Detect which cell encompasses the target text, then output its [X, Y] center coordinate. 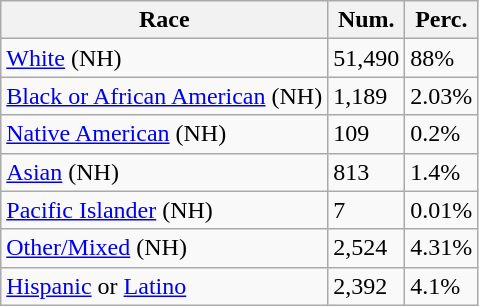
1,189 [366, 96]
88% [442, 58]
2.03% [442, 96]
Native American (NH) [164, 134]
0.2% [442, 134]
2,524 [366, 248]
0.01% [442, 210]
Pacific Islander (NH) [164, 210]
Perc. [442, 20]
4.31% [442, 248]
109 [366, 134]
51,490 [366, 58]
Race [164, 20]
1.4% [442, 172]
Other/Mixed (NH) [164, 248]
7 [366, 210]
White (NH) [164, 58]
Black or African American (NH) [164, 96]
2,392 [366, 286]
813 [366, 172]
Num. [366, 20]
Asian (NH) [164, 172]
Hispanic or Latino [164, 286]
4.1% [442, 286]
